Search for the cell housing the specified text and yield its (X, Y) center coordinate. 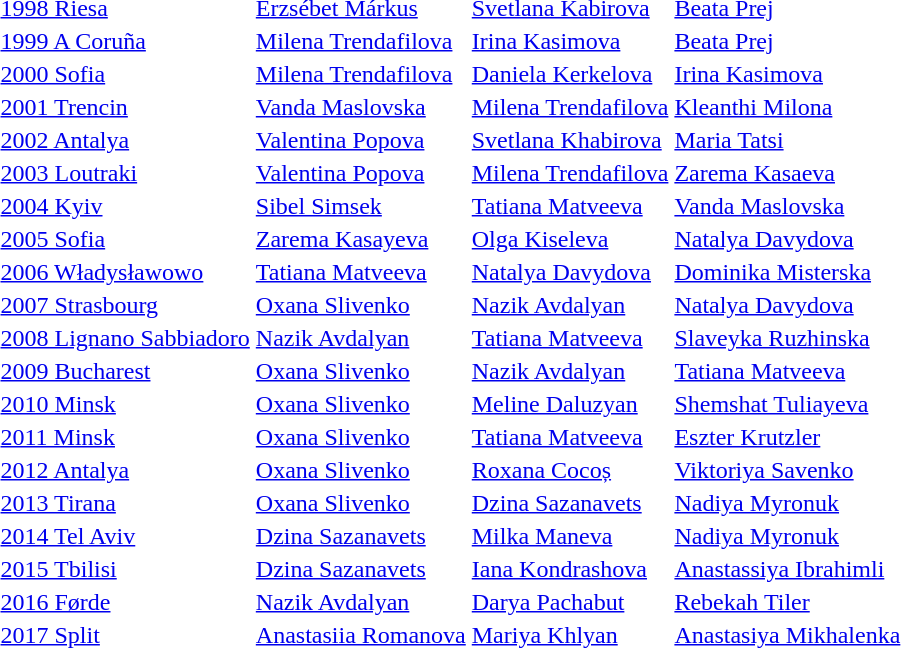
Meline Daluzyan (570, 404)
Vanda Maslovska (360, 107)
Milka Maneva (570, 536)
Darya Pachabut (570, 602)
Zarema Kasayeva (360, 239)
Olga Kiseleva (570, 239)
Daniela Kerkelova (570, 74)
Svetlana Khabirova (570, 140)
Sibel Simsek (360, 206)
Natalya Davydova (570, 272)
Irina Kasimova (570, 41)
Iana Kondrashova (570, 569)
Roxana Cocoș (570, 470)
